Provide the (X, Y) coordinate of the cell's center where the given text is located.  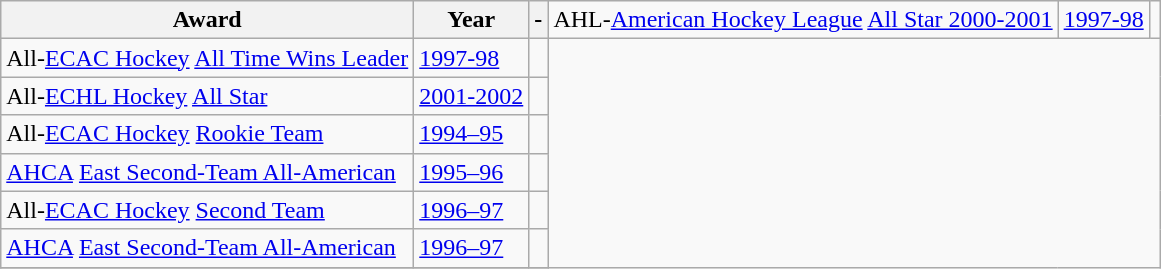
1995–96 (472, 172)
Year (472, 20)
All-ECHL Hockey All Star (208, 96)
2001-2002 (472, 96)
All-ECAC Hockey All Time Wins Leader (208, 58)
All-ECAC Hockey Second Team (208, 210)
AHL-American Hockey League All Star 2000-2001 (803, 20)
Award (208, 20)
All-ECAC Hockey Rookie Team (208, 134)
1994–95 (472, 134)
- (538, 20)
